Output the [X, Y] coordinate of the center of the cell containing the given text.  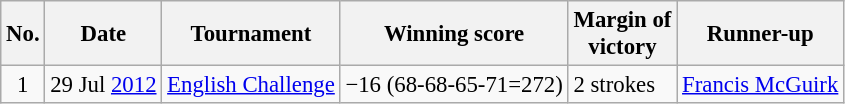
Date [104, 34]
29 Jul 2012 [104, 85]
−16 (68-68-65-71=272) [454, 85]
Francis McGuirk [760, 85]
English Challenge [251, 85]
Margin ofvictory [622, 34]
Tournament [251, 34]
2 strokes [622, 85]
No. [23, 34]
1 [23, 85]
Winning score [454, 34]
Runner-up [760, 34]
